Extract the [X, Y] coordinate from the center of the cell holding the provided text.  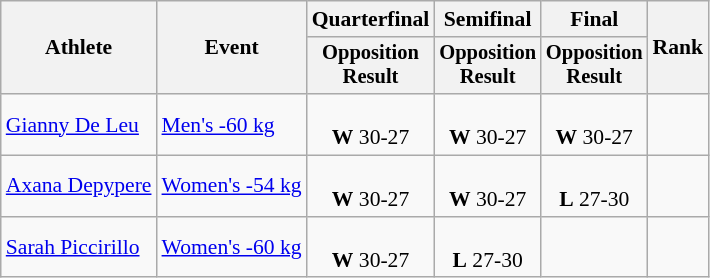
Semifinal [488, 19]
Rank [678, 48]
Gianny De Leu [79, 124]
Sarah Piccirillo [79, 248]
Event [232, 48]
Women's -54 kg [232, 186]
Axana Depypere [79, 186]
Final [594, 19]
Athlete [79, 48]
Women's -60 kg [232, 248]
Men's -60 kg [232, 124]
Quarterfinal [371, 19]
